Identify which cell holds the provided text, then report its [x, y] central coordinate. 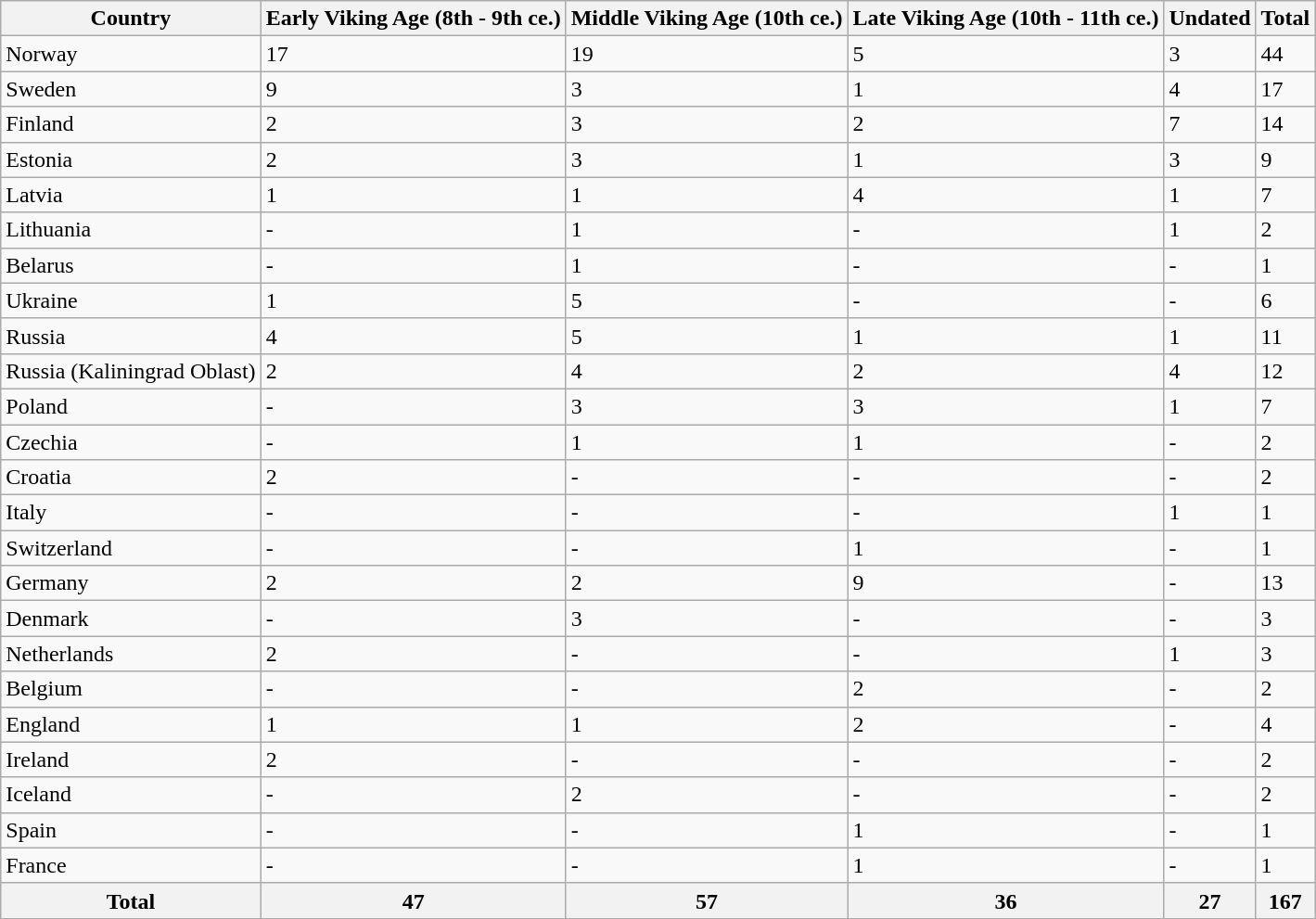
14 [1285, 124]
England [131, 724]
Finland [131, 124]
167 [1285, 900]
19 [707, 54]
Poland [131, 406]
Norway [131, 54]
Estonia [131, 160]
Iceland [131, 795]
Croatia [131, 478]
Germany [131, 583]
Belgium [131, 689]
Middle Viking Age (10th ce.) [707, 19]
6 [1285, 300]
36 [1005, 900]
Undated [1209, 19]
Russia [131, 336]
Switzerland [131, 548]
Late Viking Age (10th - 11th ce.) [1005, 19]
Netherlands [131, 654]
Early Viking Age (8th - 9th ce.) [414, 19]
Italy [131, 513]
47 [414, 900]
12 [1285, 371]
Ireland [131, 759]
France [131, 865]
Sweden [131, 89]
Denmark [131, 619]
11 [1285, 336]
Country [131, 19]
Latvia [131, 195]
Ukraine [131, 300]
57 [707, 900]
44 [1285, 54]
Spain [131, 830]
Lithuania [131, 230]
Russia (Kaliningrad Oblast) [131, 371]
13 [1285, 583]
27 [1209, 900]
Belarus [131, 265]
Czechia [131, 442]
